Extract the [x, y] coordinate from the center of the cell holding the provided text.  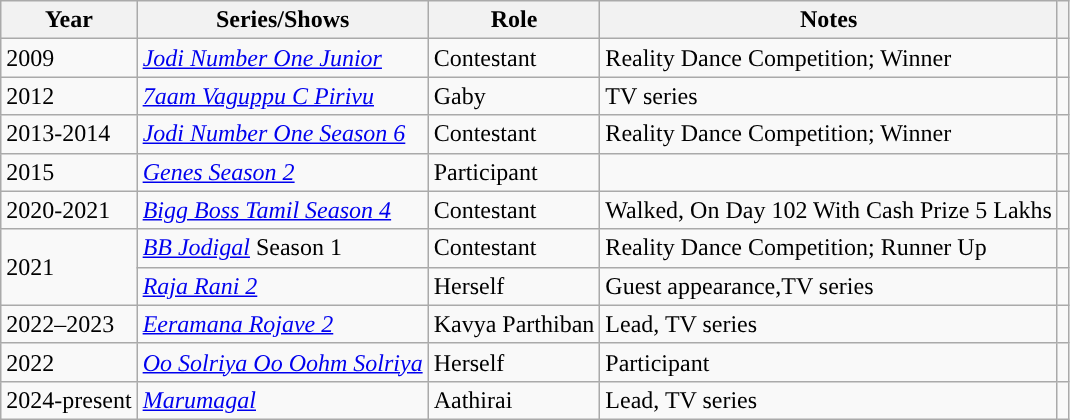
2022 [69, 362]
TV series [829, 96]
Eeramana Rojave 2 [282, 324]
BB Jodigal Season 1 [282, 248]
Kavya Parthiban [514, 324]
2015 [69, 172]
Aathirai [514, 400]
Walked, On Day 102 With Cash Prize 5 Lakhs [829, 210]
Role [514, 20]
Marumagal [282, 400]
Year [69, 20]
Series/Shows [282, 20]
Genes Season 2 [282, 172]
Bigg Boss Tamil Season 4 [282, 210]
Reality Dance Competition; Runner Up [829, 248]
2012 [69, 96]
Oo Solriya Oo Oohm Solriya [282, 362]
Raja Rani 2 [282, 286]
2020-2021 [69, 210]
Jodi Number One Junior [282, 58]
Notes [829, 20]
7aam Vaguppu C Pirivu [282, 96]
2013-2014 [69, 134]
2021 [69, 267]
2009 [69, 58]
2024-present [69, 400]
Guest appearance,TV series [829, 286]
2022–2023 [69, 324]
Gaby [514, 96]
Jodi Number One Season 6 [282, 134]
